Capture the cell that displays the provided text and extract its (x, y) central coordinate. 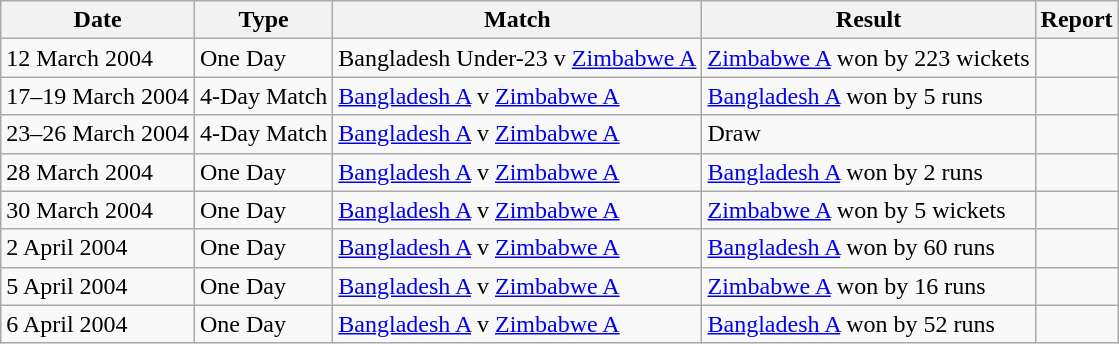
Bangladesh Under-23 v Zimbabwe A (518, 58)
Zimbabwe A won by 223 wickets (868, 58)
5 April 2004 (98, 286)
Bangladesh A won by 5 runs (868, 96)
6 April 2004 (98, 324)
Result (868, 20)
2 April 2004 (98, 248)
30 March 2004 (98, 210)
Bangladesh A won by 2 runs (868, 172)
Date (98, 20)
28 March 2004 (98, 172)
17–19 March 2004 (98, 96)
23–26 March 2004 (98, 134)
Bangladesh A won by 60 runs (868, 248)
Type (263, 20)
12 March 2004 (98, 58)
Draw (868, 134)
Match (518, 20)
Report (1076, 20)
Bangladesh A won by 52 runs (868, 324)
Zimbabwe A won by 5 wickets (868, 210)
Zimbabwe A won by 16 runs (868, 286)
